Extract the [X, Y] coordinate from the center of the cell holding the provided text.  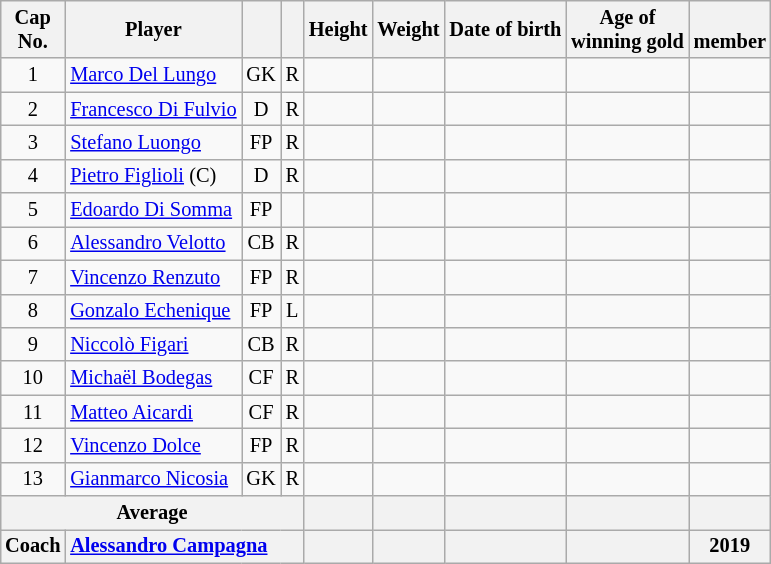
Alessandro Velotto [153, 243]
Edoardo Di Somma [153, 210]
Coach [32, 546]
Pietro Figlioli (C) [153, 176]
2 [32, 109]
Alessandro Campagna [184, 546]
1 [32, 75]
Weight [408, 29]
Player [153, 29]
CapNo. [32, 29]
3 [32, 142]
8 [32, 311]
Michaël Bodegas [153, 378]
10 [32, 378]
Gonzalo Echenique [153, 311]
13 [32, 479]
2019 [730, 546]
member [730, 29]
11 [32, 412]
Vincenzo Dolce [153, 445]
Vincenzo Renzuto [153, 277]
Marco Del Lungo [153, 75]
Matteo Aicardi [153, 412]
7 [32, 277]
Date of birth [505, 29]
6 [32, 243]
Gianmarco Nicosia [153, 479]
L [292, 311]
Height [338, 29]
Niccolò Figari [153, 344]
Francesco Di Fulvio [153, 109]
Stefano Luongo [153, 142]
5 [32, 210]
9 [32, 344]
Average [152, 513]
12 [32, 445]
Age ofwinning gold [627, 29]
4 [32, 176]
